Return [X, Y] of the center of cell containing provided text 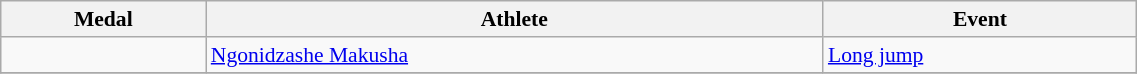
Event [980, 19]
Athlete [514, 19]
Long jump [980, 55]
Ngonidzashe Makusha [514, 55]
Medal [104, 19]
